Locate the cell with the specified text and output its [X, Y] center coordinate. 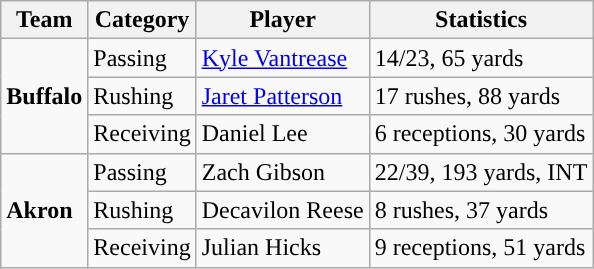
Zach Gibson [282, 172]
6 receptions, 30 yards [481, 134]
Kyle Vantrease [282, 58]
9 receptions, 51 yards [481, 248]
Category [142, 20]
22/39, 193 yards, INT [481, 172]
Statistics [481, 20]
Jaret Patterson [282, 96]
Team [44, 20]
Julian Hicks [282, 248]
Buffalo [44, 96]
17 rushes, 88 yards [481, 96]
14/23, 65 yards [481, 58]
Decavilon Reese [282, 210]
Daniel Lee [282, 134]
8 rushes, 37 yards [481, 210]
Akron [44, 210]
Player [282, 20]
